Search for the cell housing the specified text and yield its (X, Y) center coordinate. 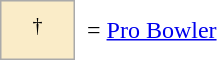
† (38, 30)
